From the cell containing the given text, extract its center point as [x, y] coordinate. 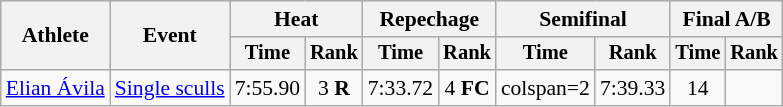
7:39.33 [632, 88]
Final A/B [726, 19]
14 [698, 88]
Semifinal [584, 19]
Event [170, 36]
Heat [296, 19]
3 R [334, 88]
Athlete [56, 36]
7:33.72 [400, 88]
Elian Ávila [56, 88]
colspan=2 [546, 88]
7:55.90 [268, 88]
Single sculls [170, 88]
Repechage [430, 19]
4 FC [467, 88]
